From the cell containing the given text, extract its center point as (x, y) coordinate. 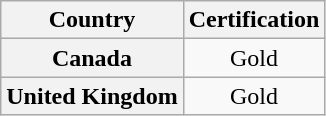
Certification (254, 20)
Country (92, 20)
Canada (92, 58)
United Kingdom (92, 96)
